Find where the given text appears and provide that cell's center as [X, Y] coordinate. 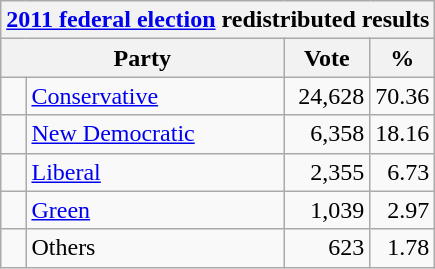
Vote [327, 58]
1,039 [327, 210]
% [402, 58]
2.97 [402, 210]
New Democratic [155, 134]
Conservative [155, 96]
623 [327, 248]
2,355 [327, 172]
70.36 [402, 96]
Party [142, 58]
2011 federal election redistributed results [218, 20]
Others [155, 248]
Green [155, 210]
24,628 [327, 96]
Liberal [155, 172]
1.78 [402, 248]
6.73 [402, 172]
6,358 [327, 134]
18.16 [402, 134]
